Identify which cell holds the provided text, then report its [x, y] central coordinate. 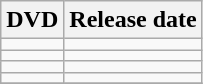
Release date [133, 20]
DVD [32, 20]
